Return [X, Y] of the center of cell containing provided text 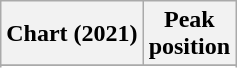
Peakposition [189, 34]
Chart (2021) [72, 34]
